For the text-containing cell, return its midpoint in (X, Y) coordinate format. 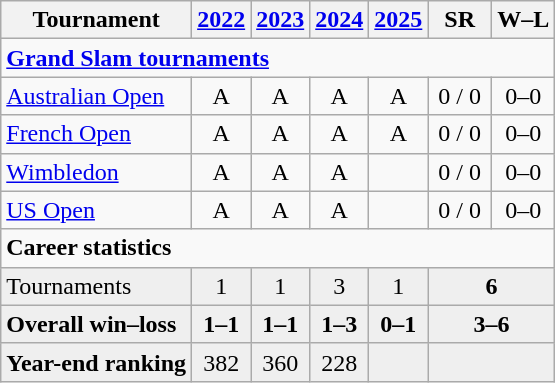
Year-end ranking (96, 362)
360 (280, 362)
382 (222, 362)
Tournaments (96, 286)
Australian Open (96, 96)
3 (340, 286)
US Open (96, 210)
3–6 (492, 324)
French Open (96, 134)
2025 (398, 20)
2024 (340, 20)
Tournament (96, 20)
6 (492, 286)
228 (340, 362)
Grand Slam tournaments (278, 58)
0–1 (398, 324)
Career statistics (278, 248)
Overall win–loss (96, 324)
2023 (280, 20)
W–L (523, 20)
Wimbledon (96, 172)
1–3 (340, 324)
2022 (222, 20)
SR (460, 20)
